Return (x, y) of the center of cell containing provided text 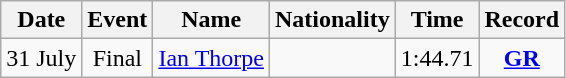
Final (118, 58)
1:44.71 (437, 58)
Event (118, 20)
GR (522, 58)
Date (42, 20)
Ian Thorpe (212, 58)
31 July (42, 58)
Record (522, 20)
Time (437, 20)
Nationality (332, 20)
Name (212, 20)
